Identify which cell holds the provided text, then report its (x, y) central coordinate. 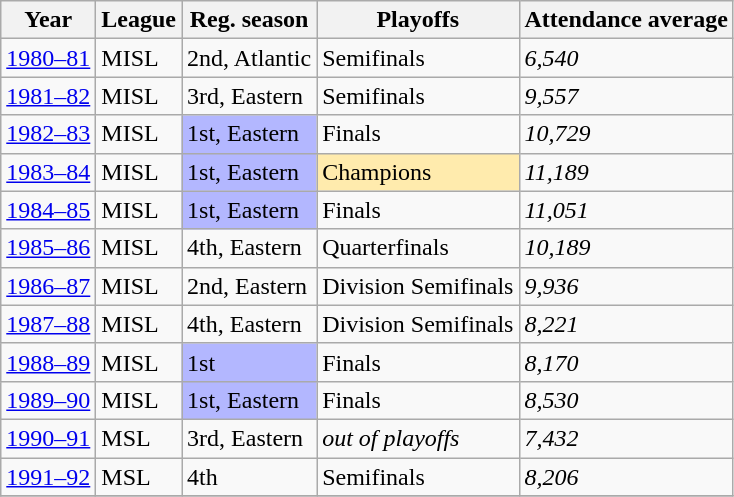
1989–90 (48, 400)
League (139, 20)
8,206 (626, 477)
Playoffs (418, 20)
1st (250, 362)
11,051 (626, 210)
7,432 (626, 438)
8,221 (626, 324)
11,189 (626, 172)
8,170 (626, 362)
1980–81 (48, 58)
6,540 (626, 58)
Year (48, 20)
1982–83 (48, 134)
10,729 (626, 134)
Champions (418, 172)
9,557 (626, 96)
1987–88 (48, 324)
1984–85 (48, 210)
Quarterfinals (418, 248)
1986–87 (48, 286)
1983–84 (48, 172)
4th (250, 477)
1988–89 (48, 362)
2nd, Eastern (250, 286)
2nd, Atlantic (250, 58)
8,530 (626, 400)
Attendance average (626, 20)
1985–86 (48, 248)
1990–91 (48, 438)
Reg. season (250, 20)
10,189 (626, 248)
1981–82 (48, 96)
1991–92 (48, 477)
out of playoffs (418, 438)
9,936 (626, 286)
